Identify which cell holds the provided text, then report its [X, Y] central coordinate. 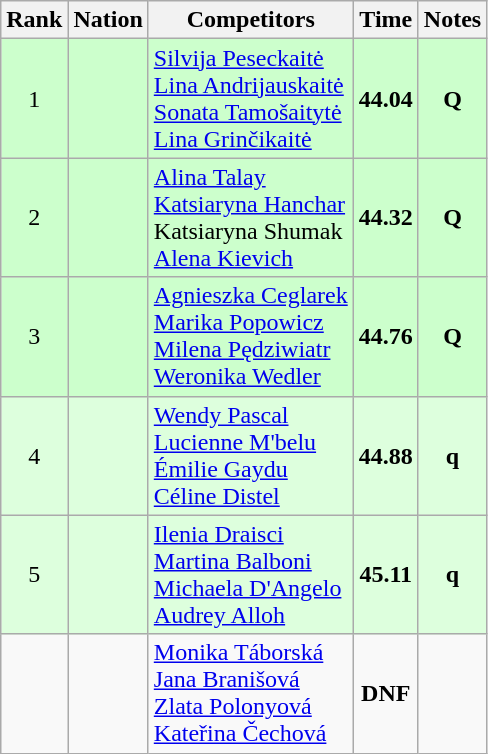
DNF [386, 694]
44.76 [386, 336]
Agnieszka CeglarekMarika PopowiczMilena PędziwiatrWeronika Wedler [250, 336]
44.88 [386, 456]
45.11 [386, 574]
Silvija PeseckaitėLina AndrijauskaitėSonata TamošaitytėLina Grinčikaitė [250, 98]
Ilenia DraisciMartina BalboniMichaela D'AngeloAudrey Alloh [250, 574]
Rank [34, 20]
44.04 [386, 98]
Time [386, 20]
1 [34, 98]
44.32 [386, 218]
Alina TalayKatsiaryna HancharKatsiaryna ShumakAlena Kievich [250, 218]
Wendy PascalLucienne M'beluÉmilie GayduCéline Distel [250, 456]
4 [34, 456]
Monika TáborskáJana BranišováZlata PolonyováKateřina Čechová [250, 694]
2 [34, 218]
3 [34, 336]
5 [34, 574]
Notes [452, 20]
Competitors [250, 20]
Nation [108, 20]
